Pinpoint the cell where the given text exists, returning its (X, Y) midpoint coordinate. 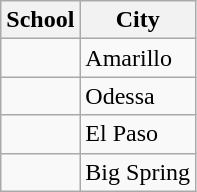
City (138, 20)
Amarillo (138, 58)
Big Spring (138, 172)
School (40, 20)
El Paso (138, 134)
Odessa (138, 96)
